Return (X, Y) of the center of cell containing provided text 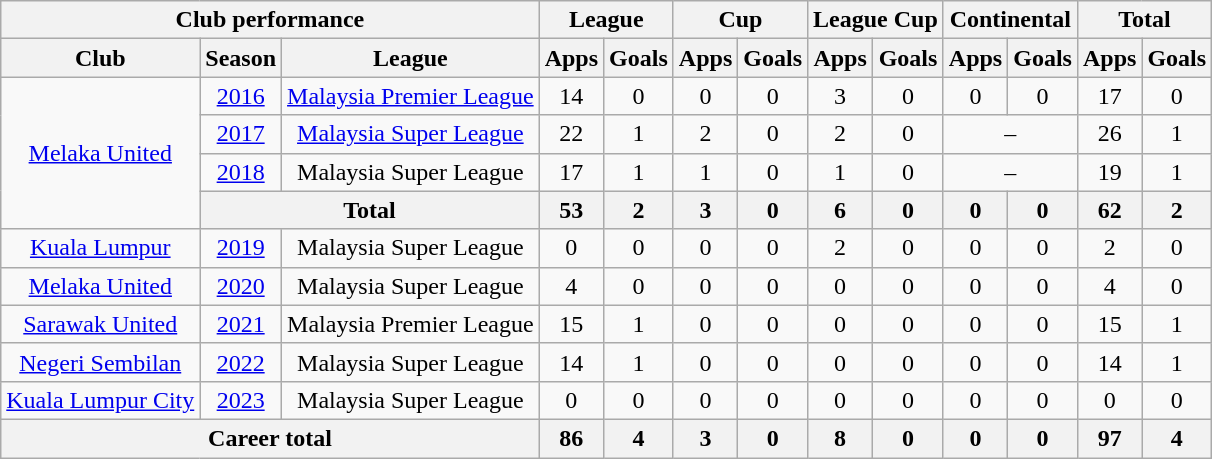
62 (1109, 210)
2018 (241, 172)
53 (571, 210)
Season (241, 58)
2021 (241, 324)
League Cup (876, 20)
Continental (1010, 20)
Cup (740, 20)
2022 (241, 362)
26 (1109, 134)
Sarawak United (100, 324)
Career total (270, 438)
2023 (241, 400)
2016 (241, 96)
Kuala Lumpur City (100, 400)
Club (100, 58)
2020 (241, 286)
86 (571, 438)
2017 (241, 134)
19 (1109, 172)
97 (1109, 438)
Club performance (270, 20)
2019 (241, 248)
22 (571, 134)
8 (840, 438)
Kuala Lumpur (100, 248)
Negeri Sembilan (100, 362)
6 (840, 210)
